Pinpoint the cell where the given text exists, returning its (X, Y) midpoint coordinate. 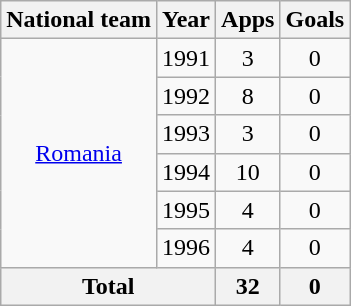
Year (186, 20)
Total (108, 286)
Goals (315, 20)
1995 (186, 210)
1996 (186, 248)
1994 (186, 172)
8 (248, 96)
1993 (186, 134)
National team (79, 20)
Romania (79, 153)
1991 (186, 58)
1992 (186, 96)
32 (248, 286)
10 (248, 172)
Apps (248, 20)
